Locate the cell with the specified text and output its (x, y) center coordinate. 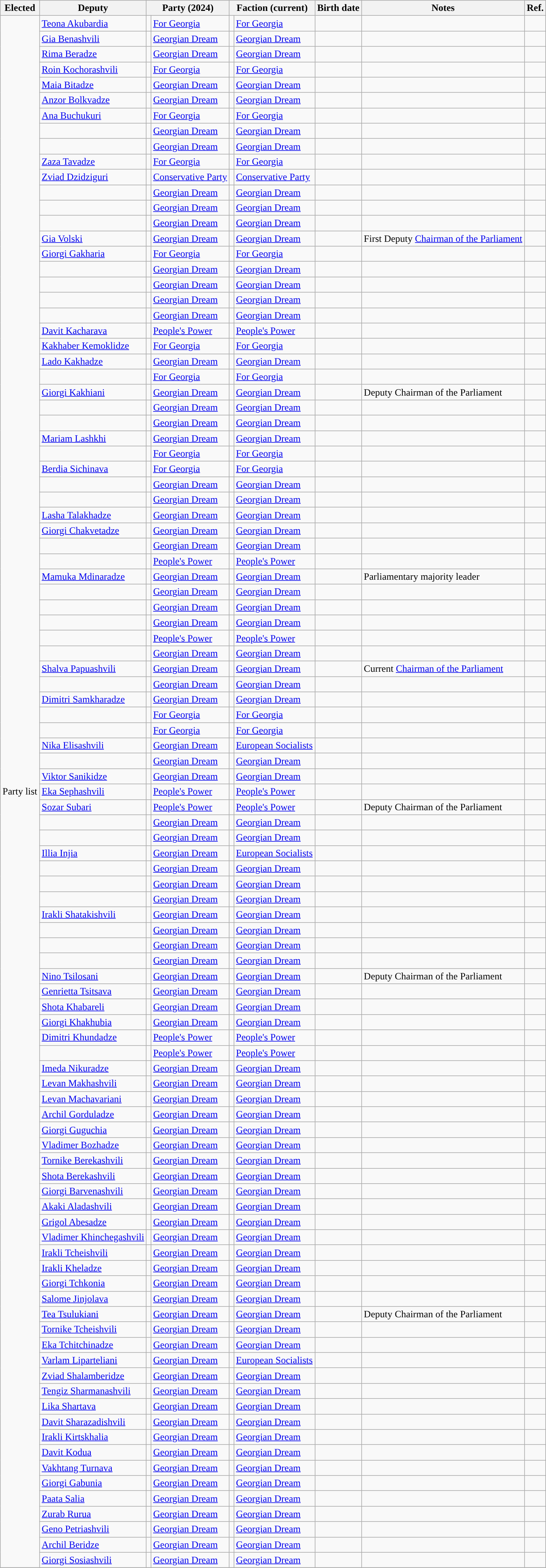
Zaza Tavadze (93, 161)
Geno Petriashvili (93, 1529)
Grigol Abesadze (93, 1222)
Archil Beridze (93, 1545)
Gia Volski (93, 239)
Party list (20, 792)
Deputy (93, 8)
Varlam Liparteliani (93, 1360)
Roin Kochorashvili (93, 69)
Vladimer Bozhadze (93, 1145)
Irakli Kheladze (93, 1268)
Party (2024) (188, 8)
First Deputy Chairman of the Parliament (443, 239)
Kakhaber Kemoklidze (93, 346)
Tornike Tcheishvili (93, 1329)
Mamuka Mdinaradze (93, 576)
Giorgi Guguchia (93, 1130)
Giorgi Tchkonia (93, 1283)
Zurab Rurua (93, 1514)
Davit Kodua (93, 1453)
Tea Tsulukiani (93, 1314)
Giorgi Sosiashvili (93, 1560)
Nino Tsilosani (93, 976)
Paata Salia (93, 1499)
Ref. (535, 8)
Parliamentary majority leader (443, 576)
Salome Jinjolava (93, 1299)
Irakli Kirtskhalia (93, 1437)
Lasha Talakhadze (93, 515)
Giorgi Gabunia (93, 1483)
Gia Benashvili (93, 39)
Berdia Sichinava (93, 469)
Giorgi Khakhubia (93, 1022)
Akaki Aladashvili (93, 1207)
Davit Kacharava (93, 331)
Genrietta Tsitsava (93, 992)
Archil Gorduladze (93, 1114)
Illia Injia (93, 853)
Irakli Tcheishvili (93, 1253)
Shota Berekashvili (93, 1176)
Tornike Berekashvili (93, 1160)
Giorgi Chakvetadze (93, 530)
Maia Bitadze (93, 85)
Lika Shartava (93, 1406)
Zviad Dzidziguri (93, 177)
Lado Kakhadze (93, 361)
Dimitri Khundadze (93, 1038)
Elected (20, 8)
Anzor Bolkvadze (93, 100)
Levan Makhashvili (93, 1084)
Irakli Shatakishvili (93, 914)
Nika Elisashvili (93, 746)
Shota Khabareli (93, 1007)
Imeda Nikuradze (93, 1068)
Eka Tchitchinadze (93, 1345)
Viktor Sanikidze (93, 776)
Levan Machavariani (93, 1099)
Tengiz Sharmanashvili (93, 1391)
Current Chairman of the Parliament (443, 669)
Dimitri Samkharadze (93, 700)
Teona Akubardia (93, 23)
Giorgi Barvenashvili (93, 1191)
Ana Buchukuri (93, 115)
Vakhtang Turnava (93, 1468)
Notes (443, 8)
Birth date (338, 8)
Vladimer Khinchegashvili (93, 1237)
Mariam Lashkhi (93, 438)
Davit Sharazadishvili (93, 1421)
Giorgi Kakhiani (93, 392)
Eka Sephashvili (93, 792)
Faction (current) (272, 8)
Giorgi Gakharia (93, 254)
Sozar Subari (93, 807)
Rima Beradze (93, 54)
Zviad Shalamberidze (93, 1375)
Shalva Papuashvili (93, 669)
